Determine the (X, Y) coordinate at the center of the cell enclosing the given text.  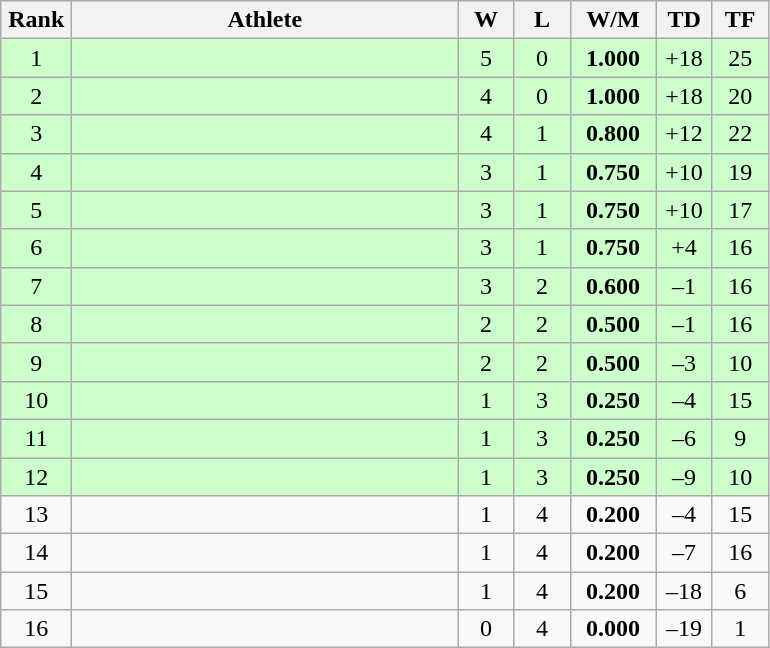
7 (36, 286)
20 (740, 96)
14 (36, 553)
19 (740, 172)
11 (36, 438)
+12 (684, 134)
–6 (684, 438)
0.000 (613, 629)
17 (740, 210)
Athlete (265, 20)
+4 (684, 248)
TD (684, 20)
0.600 (613, 286)
0.800 (613, 134)
12 (36, 477)
–18 (684, 591)
W (486, 20)
W/M (613, 20)
22 (740, 134)
–3 (684, 362)
TF (740, 20)
L (542, 20)
–7 (684, 553)
13 (36, 515)
8 (36, 324)
Rank (36, 20)
–9 (684, 477)
–19 (684, 629)
25 (740, 58)
